For the text-containing cell, return its midpoint in (X, Y) coordinate format. 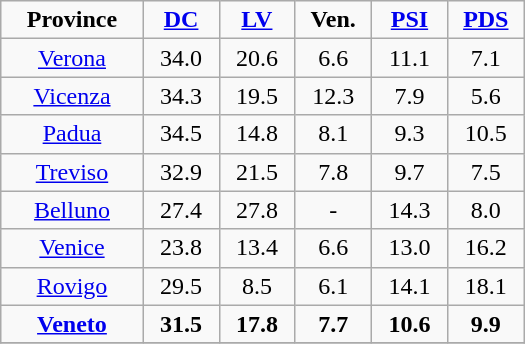
14.3 (410, 210)
DC (181, 20)
34.0 (181, 58)
8.5 (257, 286)
Verona (72, 58)
8.1 (334, 134)
Treviso (72, 172)
23.8 (181, 248)
Padua (72, 134)
10.5 (486, 134)
Vicenza (72, 96)
27.8 (257, 210)
Ven. (334, 20)
LV (257, 20)
5.6 (486, 96)
8.0 (486, 210)
Province (72, 20)
13.0 (410, 248)
19.5 (257, 96)
17.8 (257, 324)
14.8 (257, 134)
34.5 (181, 134)
32.9 (181, 172)
7.7 (334, 324)
14.1 (410, 286)
16.2 (486, 248)
6.1 (334, 286)
11.1 (410, 58)
PDS (486, 20)
20.6 (257, 58)
29.5 (181, 286)
- (334, 210)
Belluno (72, 210)
9.9 (486, 324)
9.3 (410, 134)
Rovigo (72, 286)
21.5 (257, 172)
13.4 (257, 248)
Veneto (72, 324)
31.5 (181, 324)
9.7 (410, 172)
Venice (72, 248)
7.1 (486, 58)
7.5 (486, 172)
7.8 (334, 172)
34.3 (181, 96)
10.6 (410, 324)
PSI (410, 20)
27.4 (181, 210)
12.3 (334, 96)
7.9 (410, 96)
18.1 (486, 286)
